Extract the [X, Y] coordinate from the center of the cell holding the provided text.  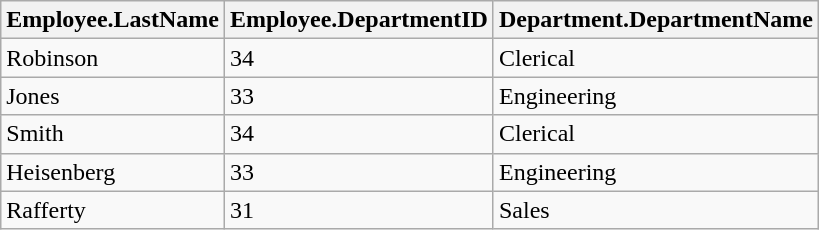
Sales [656, 210]
Heisenberg [113, 172]
Jones [113, 96]
Employee.LastName [113, 20]
Rafferty [113, 210]
Smith [113, 134]
Department.DepartmentName [656, 20]
Robinson [113, 58]
Employee.DepartmentID [358, 20]
31 [358, 210]
